Capture the cell that displays the provided text and extract its [x, y] central coordinate. 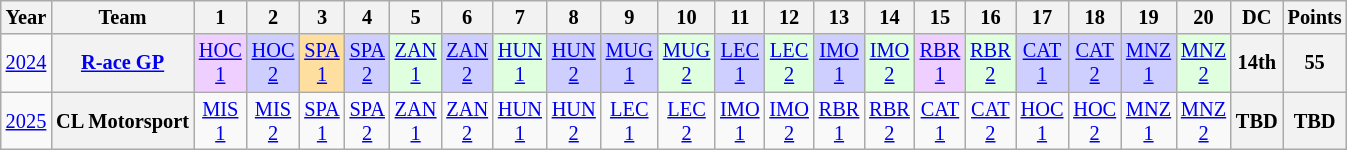
12 [788, 17]
3 [322, 17]
13 [839, 17]
MUG1 [630, 63]
MIS1 [220, 121]
1 [220, 17]
Points [1315, 17]
14th [1257, 63]
2025 [26, 121]
2024 [26, 63]
R-ace GP [122, 63]
6 [467, 17]
Year [26, 17]
20 [1204, 17]
Team [122, 17]
MIS2 [274, 121]
55 [1315, 63]
17 [1042, 17]
11 [740, 17]
8 [574, 17]
10 [686, 17]
15 [940, 17]
9 [630, 17]
19 [1148, 17]
2 [274, 17]
5 [416, 17]
4 [368, 17]
7 [520, 17]
MUG2 [686, 63]
CL Motorsport [122, 121]
18 [1094, 17]
16 [990, 17]
14 [889, 17]
DC [1257, 17]
